Return (X, Y) of the center of cell containing provided text 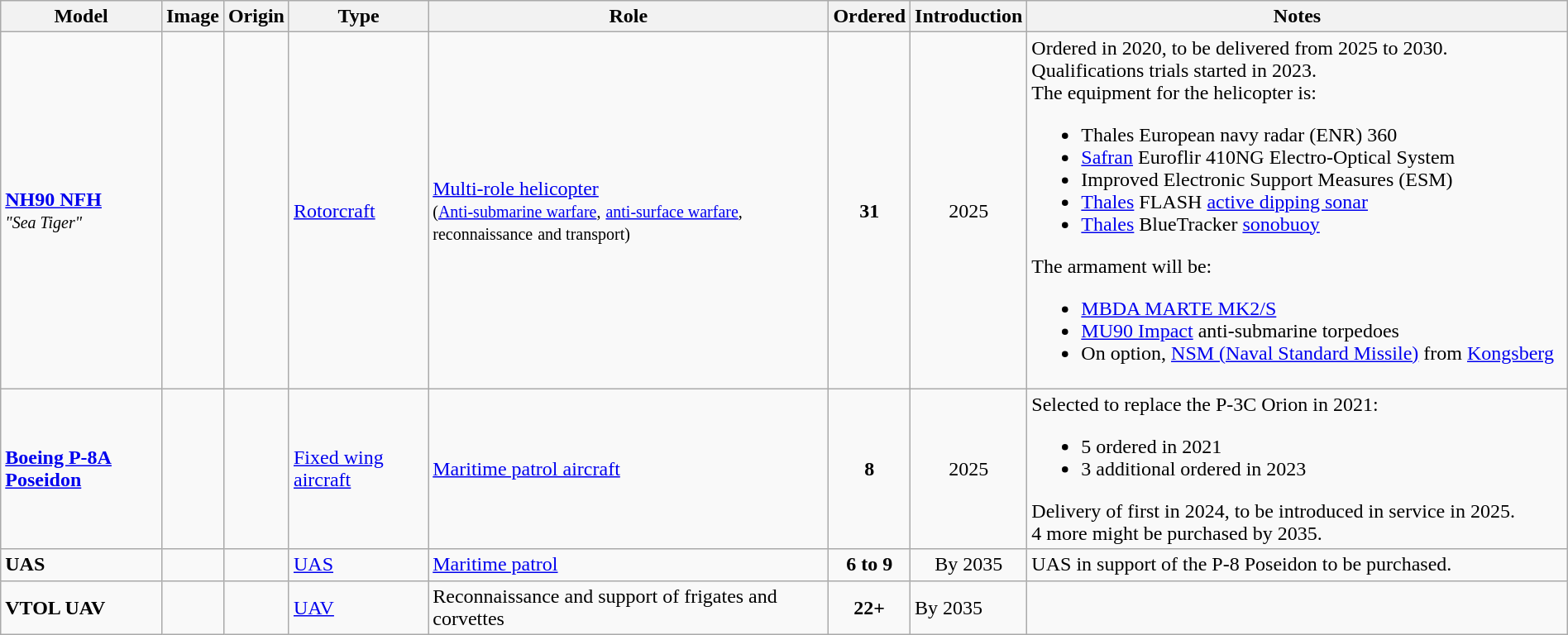
Notes (1297, 17)
VTOL UAV (81, 607)
NH90 NFH"Sea Tiger" (81, 210)
Boeing P-8A Poseidon (81, 469)
Origin (256, 17)
Reconnaissance and support of frigates and corvettes (629, 607)
Image (192, 17)
Role (629, 17)
UAS in support of the P-8 Poseidon to be purchased. (1297, 565)
Fixed wing aircraft (358, 469)
Maritime patrol aircraft (629, 469)
6 to 9 (870, 565)
Multi-role helicopter(Anti-submarine warfare, anti-surface warfare, reconnaissance and transport) (629, 210)
Model (81, 17)
Maritime patrol (629, 565)
Introduction (969, 17)
22+ (870, 607)
Rotorcraft (358, 210)
Ordered (870, 17)
Type (358, 17)
UAV (358, 607)
8 (870, 469)
31 (870, 210)
